Find where the given text appears and provide that cell's center as (x, y) coordinate. 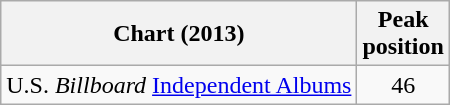
U.S. Billboard Independent Albums (179, 85)
Chart (2013) (179, 34)
Peak position (403, 34)
46 (403, 85)
